Return (x, y) of the center of cell containing provided text 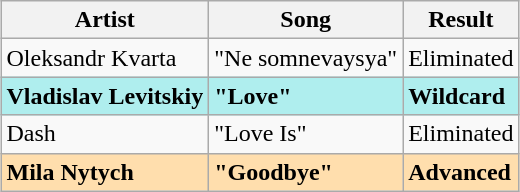
Advanced (461, 172)
Oleksandr Kvarta (105, 58)
Result (461, 20)
Dash (105, 134)
Wildcard (461, 96)
Song (306, 20)
Vladislav Levitskiy (105, 96)
"Ne somnevaysya" (306, 58)
"Love Is" (306, 134)
Mila Nytych (105, 172)
Artist (105, 20)
"Goodbye" (306, 172)
"Love" (306, 96)
